Scan for the cell matching the given text and deliver its [x, y] coordinate at center. 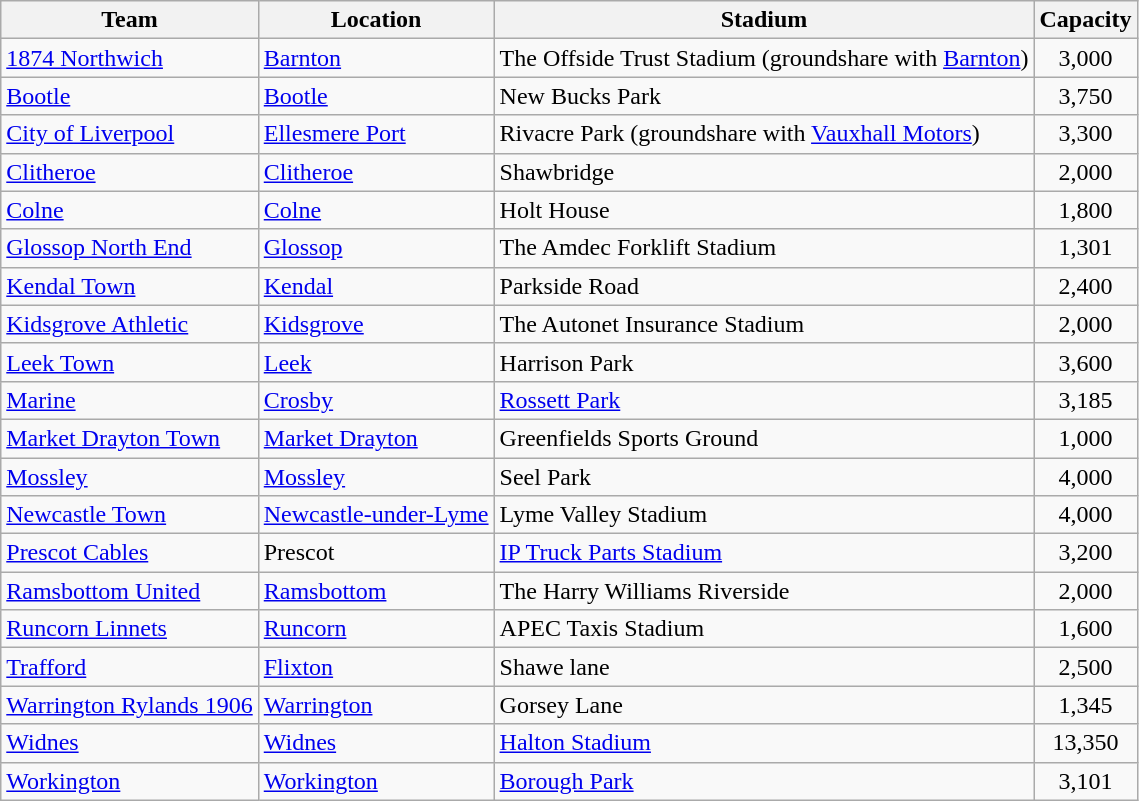
Warrington Rylands 1906 [130, 705]
Ellesmere Port [376, 134]
2,500 [1086, 667]
1,000 [1086, 438]
3,300 [1086, 134]
APEC Taxis Stadium [764, 629]
Glossop [376, 248]
Flixton [376, 667]
New Bucks Park [764, 96]
Kidsgrove [376, 324]
1,800 [1086, 210]
Ramsbottom United [130, 591]
1874 Northwich [130, 58]
Leek [376, 362]
The Amdec Forklift Stadium [764, 248]
1,600 [1086, 629]
Marine [130, 400]
2,400 [1086, 286]
Newcastle Town [130, 515]
Parkside Road [764, 286]
Location [376, 20]
3,101 [1086, 781]
Greenfields Sports Ground [764, 438]
Kendal [376, 286]
3,600 [1086, 362]
IP Truck Parts Stadium [764, 553]
Prescot Cables [130, 553]
Warrington [376, 705]
City of Liverpool [130, 134]
Shawbridge [764, 172]
Runcorn Linnets [130, 629]
3,200 [1086, 553]
Prescot [376, 553]
Gorsey Lane [764, 705]
Kendal Town [130, 286]
Runcorn [376, 629]
Kidsgrove Athletic [130, 324]
Crosby [376, 400]
Shawe lane [764, 667]
Capacity [1086, 20]
Lyme Valley Stadium [764, 515]
Market Drayton [376, 438]
3,185 [1086, 400]
Stadium [764, 20]
Team [130, 20]
Barnton [376, 58]
The Offside Trust Stadium (groundshare with Barnton) [764, 58]
Leek Town [130, 362]
3,000 [1086, 58]
1,301 [1086, 248]
Borough Park [764, 781]
Glossop North End [130, 248]
Harrison Park [764, 362]
Trafford [130, 667]
Market Drayton Town [130, 438]
Newcastle-under-Lyme [376, 515]
Holt House [764, 210]
3,750 [1086, 96]
Rivacre Park (groundshare with Vauxhall Motors) [764, 134]
13,350 [1086, 743]
Seel Park [764, 477]
The Harry Williams Riverside [764, 591]
1,345 [1086, 705]
Rossett Park [764, 400]
Ramsbottom [376, 591]
Halton Stadium [764, 743]
The Autonet Insurance Stadium [764, 324]
